For the text-containing cell, return its midpoint in (x, y) coordinate format. 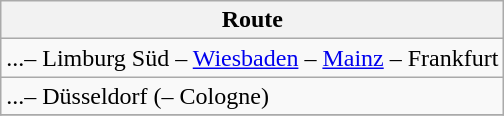
...– Limburg Süd – Wiesbaden – Mainz – Frankfurt (252, 58)
Route (252, 20)
...– Düsseldorf (– Cologne) (252, 96)
